Return the [x, y] coordinate for the center point of the cell that contains the specified text.  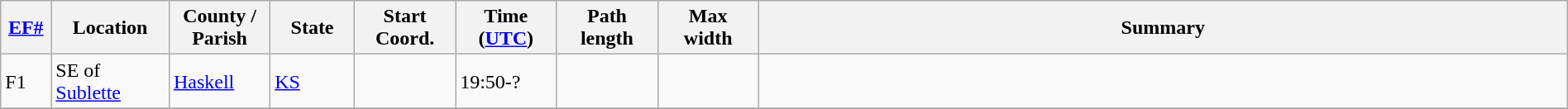
KS [313, 81]
Haskell [219, 81]
County / Parish [219, 28]
Path length [607, 28]
Start Coord. [404, 28]
Summary [1163, 28]
EF# [26, 28]
F1 [26, 81]
SE of Sublette [111, 81]
19:50-? [506, 81]
Time (UTC) [506, 28]
Max width [708, 28]
State [313, 28]
Location [111, 28]
